For the text-containing cell, return its midpoint in [x, y] coordinate format. 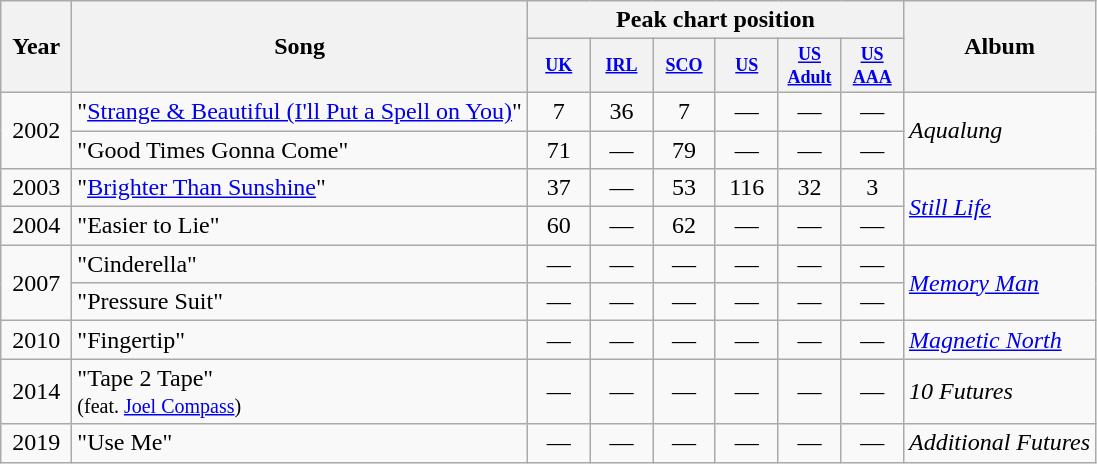
116 [746, 188]
2007 [36, 283]
Additional Futures [999, 443]
Song [300, 47]
USAdult [810, 66]
"Tape 2 Tape" (feat. Joel Compass) [300, 392]
"Pressure Suit" [300, 302]
"Easier to Lie" [300, 226]
2002 [36, 130]
60 [558, 226]
2010 [36, 340]
"Strange & Beautiful (I'll Put a Spell on You)" [300, 111]
2014 [36, 392]
US [746, 66]
Album [999, 47]
Still Life [999, 207]
"Good Times Gonna Come" [300, 150]
62 [684, 226]
10 Futures [999, 392]
Memory Man [999, 283]
Year [36, 47]
"Cinderella" [300, 264]
"Brighter Than Sunshine" [300, 188]
Peak chart position [715, 20]
"Use Me" [300, 443]
2004 [36, 226]
UK [558, 66]
IRL [622, 66]
36 [622, 111]
SCO [684, 66]
"Fingertip" [300, 340]
USAAA [872, 66]
2003 [36, 188]
79 [684, 150]
37 [558, 188]
2019 [36, 443]
71 [558, 150]
3 [872, 188]
53 [684, 188]
32 [810, 188]
Magnetic North [999, 340]
Aqualung [999, 130]
